Locate the cell with the specified text and output its [x, y] center coordinate. 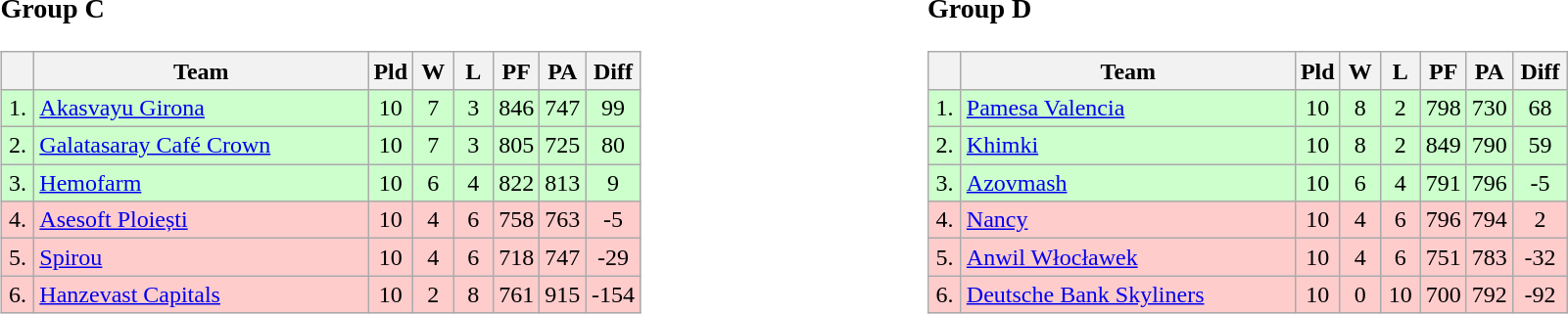
Azovmash [1128, 183]
Anwil Włocławek [1128, 257]
792 [1489, 294]
59 [1540, 146]
725 [562, 146]
Asesoft Ploiești [202, 220]
846 [517, 108]
9 [613, 183]
790 [1489, 146]
798 [1444, 108]
-154 [613, 294]
751 [1444, 257]
758 [517, 220]
730 [1489, 108]
Akasvayu Girona [202, 108]
Galatasaray Café Crown [202, 146]
763 [562, 220]
Hemofarm [202, 183]
805 [517, 146]
Deutsche Bank Skyliners [1128, 294]
Khimki [1128, 146]
783 [1489, 257]
-92 [1540, 294]
80 [613, 146]
849 [1444, 146]
822 [517, 183]
Pamesa Valencia [1128, 108]
Nancy [1128, 220]
Spirou [202, 257]
813 [562, 183]
761 [517, 294]
Hanzevast Capitals [202, 294]
68 [1540, 108]
-29 [613, 257]
0 [1359, 294]
915 [562, 294]
700 [1444, 294]
-32 [1540, 257]
99 [613, 108]
791 [1444, 183]
794 [1489, 220]
718 [517, 257]
